Determine the [X, Y] coordinate at the center of the cell enclosing the given text.  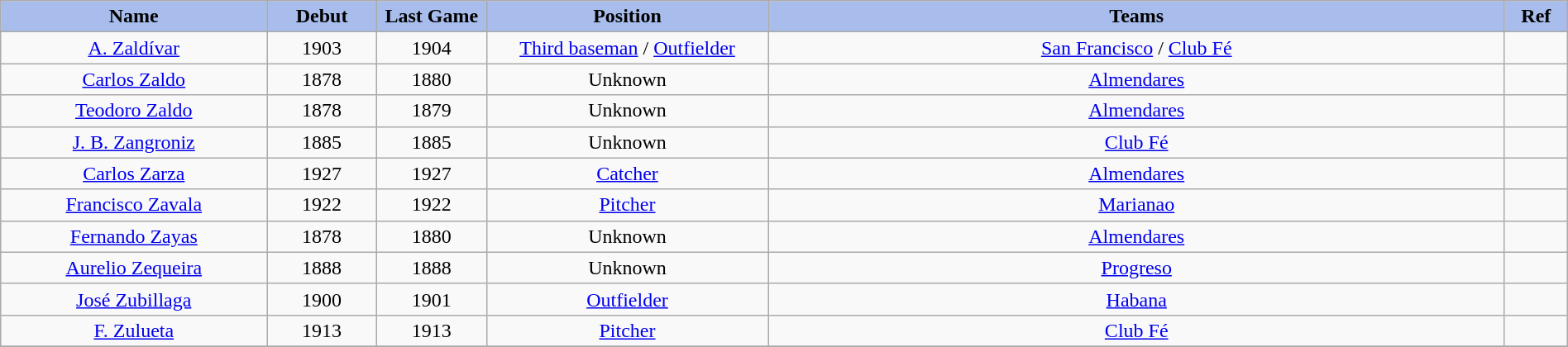
Position [627, 17]
Last Game [432, 17]
Carlos Zarza [134, 173]
1900 [323, 299]
José Zubillaga [134, 299]
San Francisco / Club Fé [1136, 48]
Debut [323, 17]
1904 [432, 48]
F. Zulueta [134, 330]
Third baseman / Outfielder [627, 48]
A. Zaldívar [134, 48]
Carlos Zaldo [134, 79]
J. B. Zangroniz [134, 142]
Outfielder [627, 299]
Fernando Zayas [134, 236]
Marianao [1136, 205]
Habana [1136, 299]
Ref [1536, 17]
1903 [323, 48]
Aurelio Zequeira [134, 268]
Teodoro Zaldo [134, 111]
Catcher [627, 173]
1901 [432, 299]
1879 [432, 111]
Teams [1136, 17]
Francisco Zavala [134, 205]
Progreso [1136, 268]
Name [134, 17]
